Find where the given text appears and provide that cell's center as (x, y) coordinate. 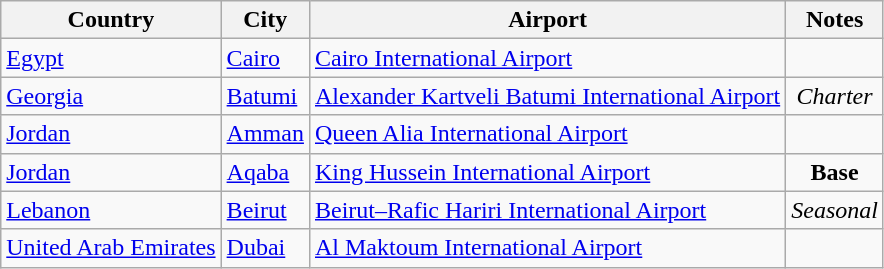
Al Maktoum International Airport (547, 248)
Notes (835, 20)
Charter (835, 96)
Country (111, 20)
Batumi (265, 96)
Aqaba (265, 172)
Airport (547, 20)
Cairo International Airport (547, 58)
Beirut (265, 210)
Dubai (265, 248)
Georgia (111, 96)
Base (835, 172)
Amman (265, 134)
Seasonal (835, 210)
Cairo (265, 58)
United Arab Emirates (111, 248)
Egypt (111, 58)
Queen Alia International Airport (547, 134)
Alexander Kartveli Batumi International Airport (547, 96)
Beirut–Rafic Hariri International Airport (547, 210)
King Hussein International Airport (547, 172)
City (265, 20)
Lebanon (111, 210)
